For the text-containing cell, return its midpoint in (x, y) coordinate format. 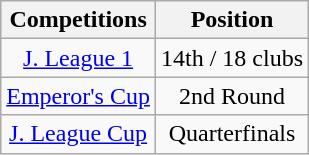
Quarterfinals (232, 134)
14th / 18 clubs (232, 58)
J. League 1 (78, 58)
Position (232, 20)
2nd Round (232, 96)
Competitions (78, 20)
J. League Cup (78, 134)
Emperor's Cup (78, 96)
